Output the [X, Y] coordinate of the center of the cell containing the given text.  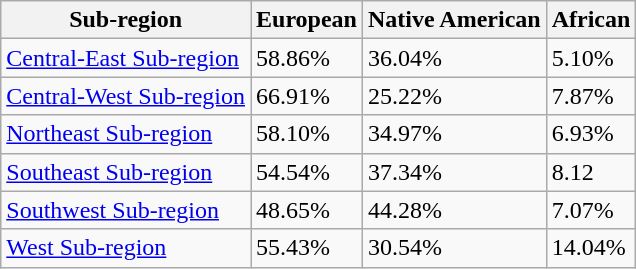
66.91% [306, 96]
Sub-region [126, 20]
54.54% [306, 172]
14.04% [591, 248]
36.04% [454, 58]
30.54% [454, 248]
48.65% [306, 210]
West Sub-region [126, 248]
European [306, 20]
6.93% [591, 134]
58.10% [306, 134]
25.22% [454, 96]
55.43% [306, 248]
African [591, 20]
Southwest Sub-region [126, 210]
Central-West Sub-region [126, 96]
Northeast Sub-region [126, 134]
5.10% [591, 58]
44.28% [454, 210]
7.07% [591, 210]
Southeast Sub-region [126, 172]
Native American [454, 20]
34.97% [454, 134]
7.87% [591, 96]
8.12 [591, 172]
Central-East Sub-region [126, 58]
37.34% [454, 172]
58.86% [306, 58]
